Return (x, y) of the center of cell containing provided text 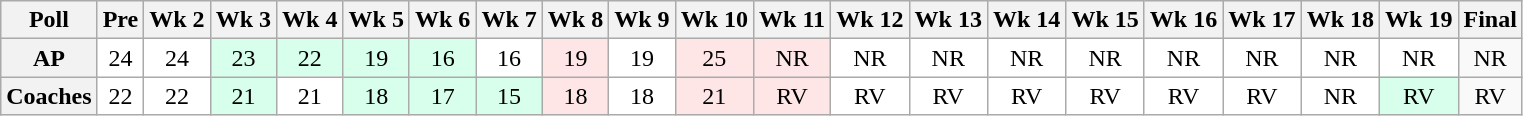
Wk 12 (870, 20)
Wk 5 (376, 20)
AP (49, 58)
Wk 19 (1419, 20)
Wk 14 (1026, 20)
Pre (120, 20)
Wk 6 (442, 20)
Poll (49, 20)
Wk 16 (1183, 20)
Wk 11 (792, 20)
Wk 4 (310, 20)
Wk 18 (1340, 20)
17 (442, 96)
Wk 9 (642, 20)
15 (509, 96)
Wk 15 (1105, 20)
Wk 3 (243, 20)
23 (243, 58)
Wk 17 (1262, 20)
25 (714, 58)
Wk 10 (714, 20)
Wk 13 (948, 20)
Coaches (49, 96)
Wk 7 (509, 20)
Final (1490, 20)
Wk 2 (177, 20)
Wk 8 (575, 20)
